Detect which cell encompasses the target text, then output its (X, Y) center coordinate. 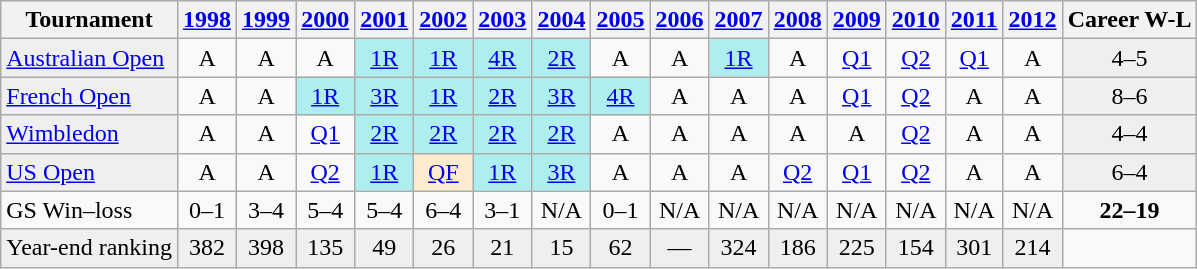
8–6 (1130, 96)
26 (444, 248)
3–4 (266, 210)
Wimbledon (90, 134)
2011 (974, 20)
1999 (266, 20)
GS Win–loss (90, 210)
2008 (798, 20)
Australian Open (90, 58)
2010 (916, 20)
22–19 (1130, 210)
135 (326, 248)
Career W-L (1130, 20)
2002 (444, 20)
2003 (502, 20)
382 (208, 248)
62 (620, 248)
324 (738, 248)
3–1 (502, 210)
4–4 (1130, 134)
225 (856, 248)
2012 (1032, 20)
2001 (384, 20)
US Open (90, 172)
Tournament (90, 20)
398 (266, 248)
2005 (620, 20)
2009 (856, 20)
2006 (680, 20)
French Open (90, 96)
4–5 (1130, 58)
Year-end ranking (90, 248)
2000 (326, 20)
21 (502, 248)
1998 (208, 20)
49 (384, 248)
15 (562, 248)
154 (916, 248)
— (680, 248)
186 (798, 248)
214 (1032, 248)
2007 (738, 20)
QF (444, 172)
301 (974, 248)
2004 (562, 20)
